Extract the [x, y] coordinate from the center of the cell holding the provided text.  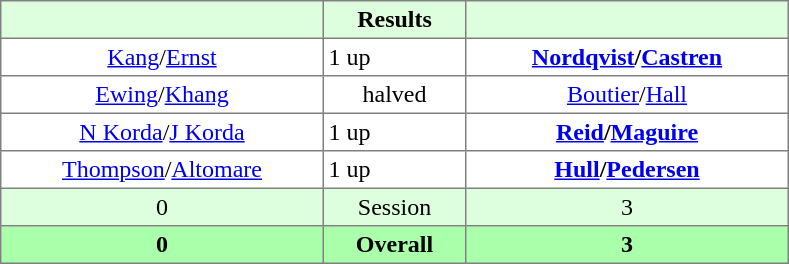
Reid/Maguire [627, 132]
Overall [394, 245]
Session [394, 207]
N Korda/J Korda [162, 132]
halved [394, 95]
Thompson/Altomare [162, 170]
Hull/Pedersen [627, 170]
Boutier/Hall [627, 95]
Ewing/Khang [162, 95]
Nordqvist/Castren [627, 57]
Results [394, 20]
Kang/Ernst [162, 57]
